Provide the [X, Y] coordinate of the cell's center where the given text is located.  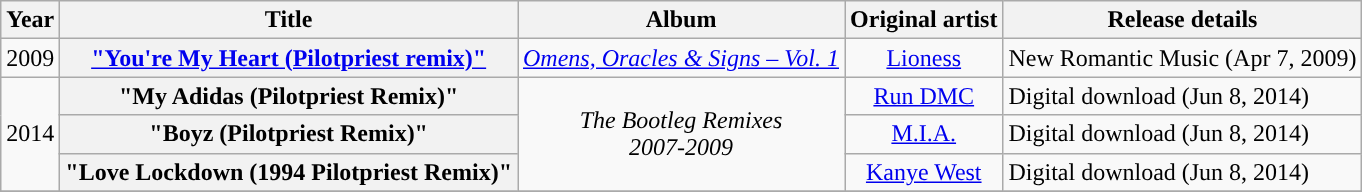
Album [682, 20]
Release details [1182, 20]
"My Adidas (Pilotpriest Remix)" [289, 96]
Kanye West [924, 172]
"Boyz (Pilotpriest Remix)" [289, 134]
New Romantic Music (Apr 7, 2009) [1182, 58]
2009 [30, 58]
Lioness [924, 58]
"Love Lockdown (1994 Pilotpriest Remix)" [289, 172]
M.I.A. [924, 134]
Omens, Oracles & Signs – Vol. 1 [682, 58]
"You're My Heart (Pilotpriest remix)" [289, 58]
The Bootleg Remixes2007-2009 [682, 134]
Year [30, 20]
Run DMC [924, 96]
Title [289, 20]
2014 [30, 134]
Original artist [924, 20]
